Capture the cell that displays the provided text and extract its [X, Y] central coordinate. 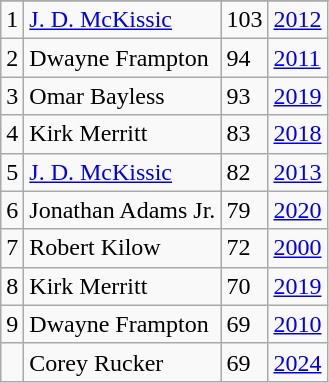
2024 [298, 362]
2000 [298, 248]
Robert Kilow [122, 248]
4 [12, 134]
94 [244, 58]
82 [244, 172]
Jonathan Adams Jr. [122, 210]
9 [12, 324]
7 [12, 248]
79 [244, 210]
6 [12, 210]
Corey Rucker [122, 362]
Omar Bayless [122, 96]
2010 [298, 324]
2012 [298, 20]
1 [12, 20]
8 [12, 286]
83 [244, 134]
2011 [298, 58]
70 [244, 286]
3 [12, 96]
93 [244, 96]
2 [12, 58]
5 [12, 172]
72 [244, 248]
2018 [298, 134]
2013 [298, 172]
103 [244, 20]
2020 [298, 210]
